Extract the [X, Y] coordinate from the center of the cell holding the provided text.  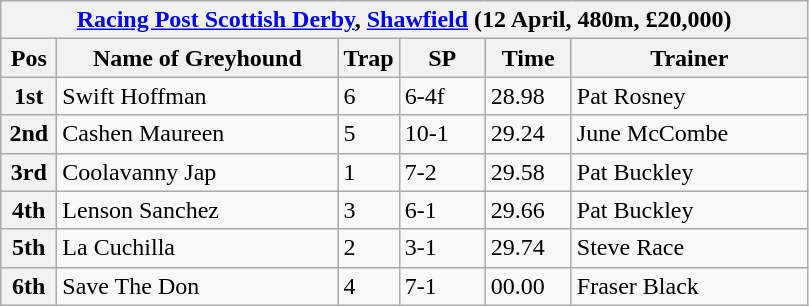
5th [29, 248]
SP [442, 58]
00.00 [528, 286]
Coolavanny Jap [198, 172]
4 [368, 286]
2 [368, 248]
Trap [368, 58]
3 [368, 210]
1 [368, 172]
4th [29, 210]
Lenson Sanchez [198, 210]
3-1 [442, 248]
Cashen Maureen [198, 134]
Name of Greyhound [198, 58]
29.58 [528, 172]
2nd [29, 134]
10-1 [442, 134]
Time [528, 58]
29.74 [528, 248]
Trainer [689, 58]
June McCombe [689, 134]
6 [368, 96]
29.24 [528, 134]
Pat Rosney [689, 96]
Racing Post Scottish Derby, Shawfield (12 April, 480m, £20,000) [404, 20]
Pos [29, 58]
7-2 [442, 172]
Save The Don [198, 286]
7-1 [442, 286]
Swift Hoffman [198, 96]
5 [368, 134]
6-1 [442, 210]
6-4f [442, 96]
3rd [29, 172]
29.66 [528, 210]
1st [29, 96]
Steve Race [689, 248]
6th [29, 286]
La Cuchilla [198, 248]
Fraser Black [689, 286]
28.98 [528, 96]
